Return the (x, y) coordinate for the center point of the cell that contains the specified text.  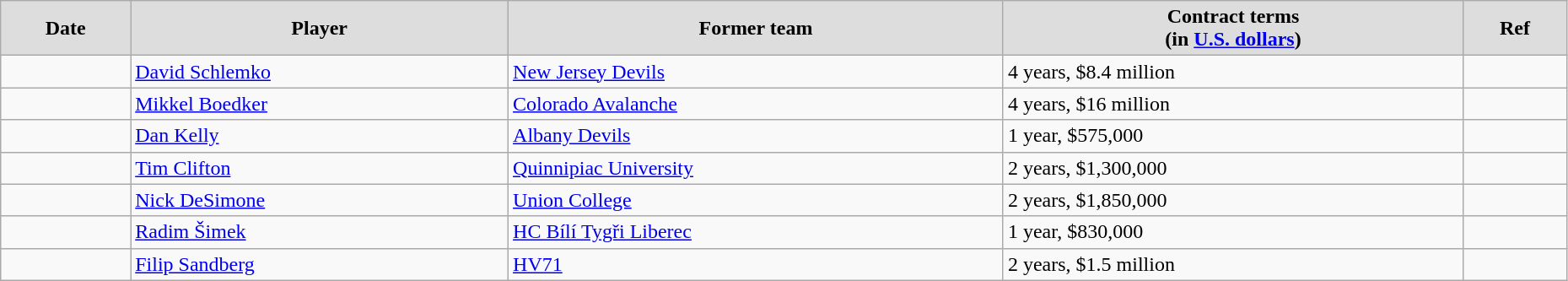
Dan Kelly (320, 136)
Contract terms(in U.S. dollars) (1233, 29)
2 years, $1,850,000 (1233, 200)
Former team (756, 29)
HC Bílí Tygři Liberec (756, 232)
2 years, $1.5 million (1233, 264)
Union College (756, 200)
1 year, $830,000 (1233, 232)
Player (320, 29)
4 years, $16 million (1233, 104)
New Jersey Devils (756, 72)
Tim Clifton (320, 168)
Date (66, 29)
Nick DeSimone (320, 200)
1 year, $575,000 (1233, 136)
4 years, $8.4 million (1233, 72)
Quinnipiac University (756, 168)
2 years, $1,300,000 (1233, 168)
Colorado Avalanche (756, 104)
HV71 (756, 264)
Mikkel Boedker (320, 104)
Ref (1515, 29)
Radim Šimek (320, 232)
Filip Sandberg (320, 264)
Albany Devils (756, 136)
David Schlemko (320, 72)
